From the cell containing the given text, extract its center point as [x, y] coordinate. 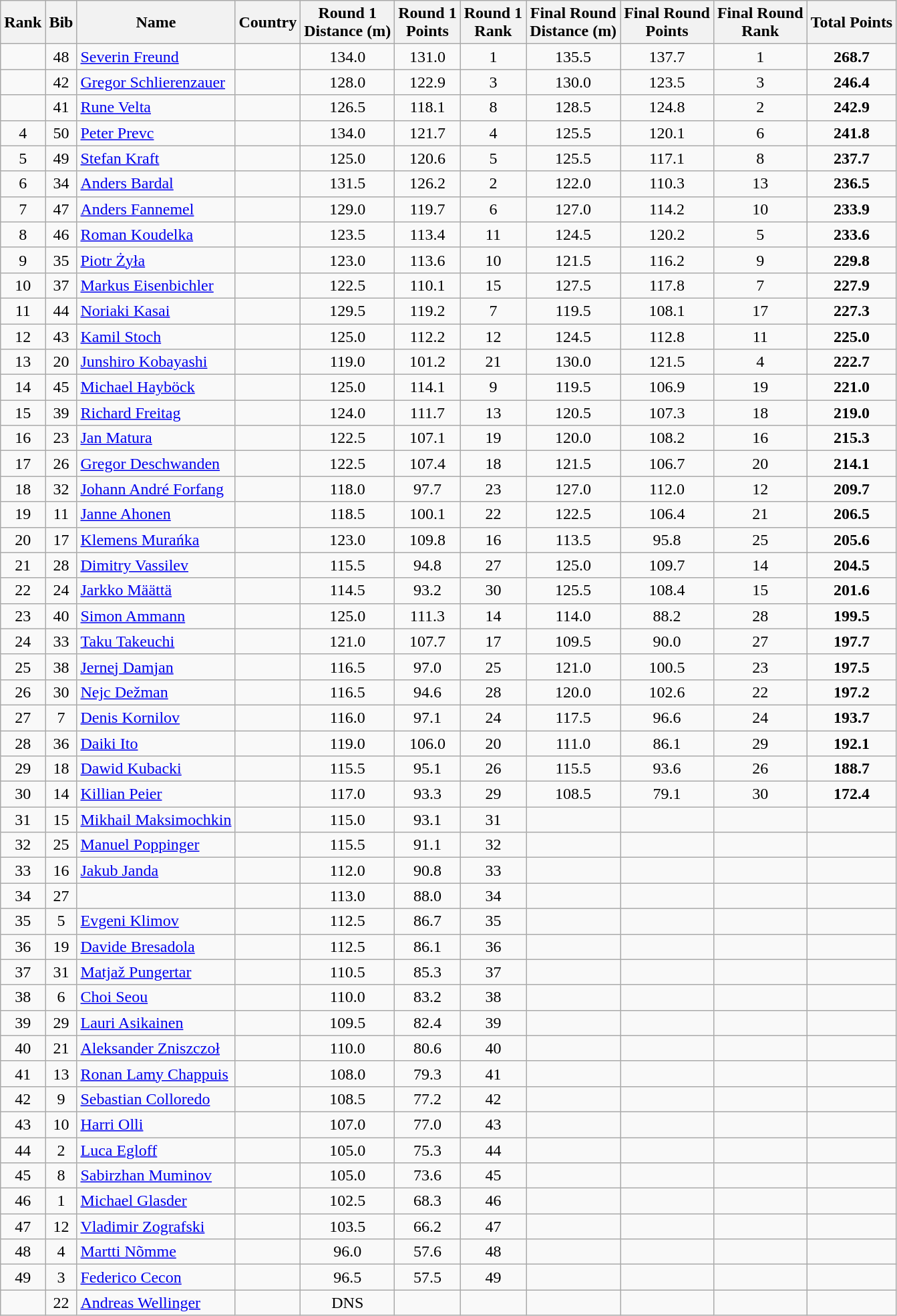
129.0 [347, 209]
80.6 [427, 1048]
93.1 [427, 820]
126.5 [347, 108]
Gregor Deschwanden [156, 464]
113.5 [573, 540]
88.2 [667, 616]
103.5 [347, 1226]
Name [156, 23]
100.1 [427, 514]
Stefan Kraft [156, 158]
Federico Cecon [156, 1277]
50 [61, 133]
Luca Egloff [156, 1150]
Michael Glasder [156, 1201]
Simon Ammann [156, 616]
109.7 [667, 565]
Markus Eisenbichler [156, 285]
106.0 [427, 744]
66.2 [427, 1226]
128.0 [347, 82]
Dimitry Vassilev [156, 565]
135.5 [573, 57]
117.8 [667, 285]
Denis Kornilov [156, 717]
227.3 [852, 311]
Matjaž Pungertar [156, 972]
229.8 [852, 260]
Richard Freitag [156, 413]
Sabirzhan Muminov [156, 1176]
129.5 [347, 311]
96.6 [667, 717]
197.5 [852, 667]
227.9 [852, 285]
119.7 [427, 209]
120.1 [667, 133]
Peter Prevc [156, 133]
119.2 [427, 311]
Sebastian Colloredo [156, 1099]
57.6 [427, 1252]
73.6 [427, 1176]
221.0 [852, 387]
117.1 [667, 158]
Vladimir Zografski [156, 1226]
77.0 [427, 1124]
96.0 [347, 1252]
122.0 [573, 184]
82.4 [427, 1023]
68.3 [427, 1201]
268.7 [852, 57]
93.2 [427, 591]
Final Round Rank [760, 23]
Rank [23, 23]
Noriaki Kasai [156, 311]
Kamil Stoch [156, 336]
199.5 [852, 616]
106.4 [667, 514]
Anders Bardal [156, 184]
110.3 [667, 184]
109.8 [427, 540]
113.4 [427, 234]
90.0 [667, 641]
111.7 [427, 413]
88.0 [427, 896]
214.1 [852, 464]
106.7 [667, 464]
Harri Olli [156, 1124]
Bib [61, 23]
86.7 [427, 921]
241.8 [852, 133]
131.5 [347, 184]
Jan Matura [156, 438]
131.0 [427, 57]
Junshiro Kobayashi [156, 362]
101.2 [427, 362]
Piotr Żyła [156, 260]
Killian Peier [156, 794]
106.9 [667, 387]
118.5 [347, 514]
Rune Velta [156, 108]
Total Points [852, 23]
Klemens Murańka [156, 540]
121.7 [427, 133]
201.6 [852, 591]
Daiki Ito [156, 744]
Ronan Lamy Chappuis [156, 1074]
204.5 [852, 565]
Lauri Asikainen [156, 1023]
118.0 [347, 489]
222.7 [852, 362]
120.6 [427, 158]
77.2 [427, 1099]
Andreas Wellinger [156, 1303]
107.0 [347, 1124]
111.0 [573, 744]
107.3 [667, 413]
197.2 [852, 692]
111.3 [427, 616]
DNS [347, 1303]
124.8 [667, 108]
Evgeni Klimov [156, 921]
Round 1Points [427, 23]
100.5 [667, 667]
120.5 [573, 413]
94.6 [427, 692]
137.7 [667, 57]
107.4 [427, 464]
Aleksander Zniszczoł [156, 1048]
233.9 [852, 209]
236.5 [852, 184]
118.1 [427, 108]
Dawid Kubacki [156, 769]
116.2 [667, 260]
188.7 [852, 769]
110.5 [347, 972]
102.6 [667, 692]
Nejc Dežman [156, 692]
110.1 [427, 285]
Johann André Forfang [156, 489]
233.6 [852, 234]
Round 1Distance (m) [347, 23]
Michael Hayböck [156, 387]
Jarkko Määttä [156, 591]
219.0 [852, 413]
107.7 [427, 641]
116.0 [347, 717]
112.8 [667, 336]
93.6 [667, 769]
115.0 [347, 820]
Final Round Points [667, 23]
206.5 [852, 514]
237.7 [852, 158]
117.0 [347, 794]
97.0 [427, 667]
108.0 [347, 1074]
114.0 [573, 616]
Round 1Rank [493, 23]
75.3 [427, 1150]
124.0 [347, 413]
117.5 [573, 717]
112.2 [427, 336]
114.2 [667, 209]
Manuel Poppinger [156, 845]
93.3 [427, 794]
95.1 [427, 769]
85.3 [427, 972]
108.2 [667, 438]
193.7 [852, 717]
Jernej Damjan [156, 667]
83.2 [427, 997]
Jakub Janda [156, 870]
107.1 [427, 438]
102.5 [347, 1201]
Taku Takeuchi [156, 641]
215.3 [852, 438]
Mikhail Maksimochkin [156, 820]
Final Round Distance (m) [573, 23]
97.7 [427, 489]
79.1 [667, 794]
108.1 [667, 311]
Roman Koudelka [156, 234]
114.1 [427, 387]
91.1 [427, 845]
Anders Fannemel [156, 209]
192.1 [852, 744]
57.5 [427, 1277]
95.8 [667, 540]
108.4 [667, 591]
242.9 [852, 108]
197.7 [852, 641]
97.1 [427, 717]
225.0 [852, 336]
96.5 [347, 1277]
126.2 [427, 184]
Country [268, 23]
246.4 [852, 82]
113.6 [427, 260]
94.8 [427, 565]
Severin Freund [156, 57]
79.3 [427, 1074]
Davide Bresadola [156, 947]
113.0 [347, 896]
120.2 [667, 234]
205.6 [852, 540]
122.9 [427, 82]
90.8 [427, 870]
Martti Nõmme [156, 1252]
Gregor Schlierenzauer [156, 82]
128.5 [573, 108]
172.4 [852, 794]
209.7 [852, 489]
114.5 [347, 591]
Choi Seou [156, 997]
Janne Ahonen [156, 514]
127.5 [573, 285]
